From the cell containing the given text, extract its center point as (X, Y) coordinate. 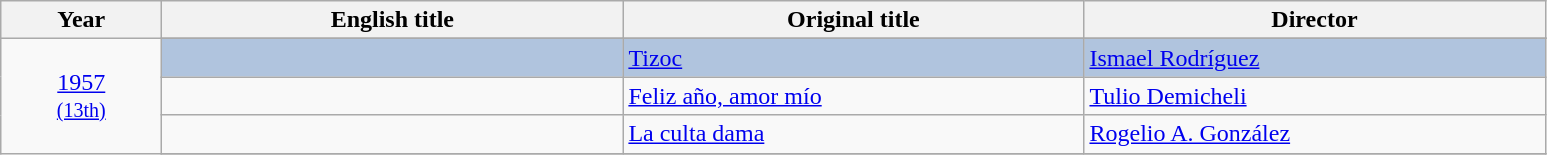
1957(13th) (82, 96)
Original title (854, 20)
Ismael Rodríguez (1314, 58)
Rogelio A. González (1314, 134)
Feliz año, amor mío (854, 96)
Director (1314, 20)
Tizoc (854, 58)
Year (82, 20)
La culta dama (854, 134)
Tulio Demicheli (1314, 96)
English title (392, 20)
